Find where the given text appears and provide that cell's center as [X, Y] coordinate. 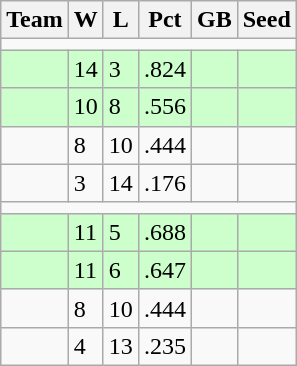
4 [86, 346]
.688 [164, 232]
.824 [164, 69]
.647 [164, 270]
.235 [164, 346]
L [120, 20]
.556 [164, 107]
5 [120, 232]
GB [214, 20]
Team [35, 20]
.176 [164, 183]
Pct [164, 20]
Seed [266, 20]
W [86, 20]
6 [120, 270]
13 [120, 346]
